Return [x, y] of the center of cell containing provided text 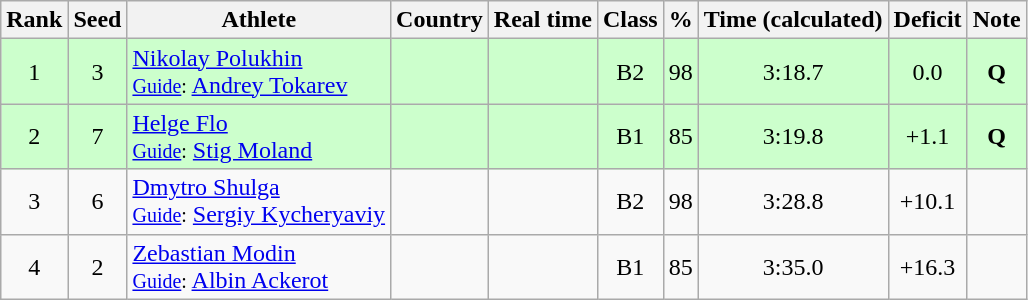
Dmytro ShulgaGuide: Sergiy Kycheryaviy [259, 202]
4 [34, 266]
3:28.8 [793, 202]
1 [34, 72]
+1.1 [928, 136]
7 [98, 136]
Real time [542, 20]
6 [98, 202]
3:35.0 [793, 266]
Helge FloGuide: Stig Moland [259, 136]
Seed [98, 20]
Zebastian ModinGuide: Albin Ackerot [259, 266]
Country [440, 20]
Rank [34, 20]
Deficit [928, 20]
+16.3 [928, 266]
+10.1 [928, 202]
Class [630, 20]
Athlete [259, 20]
Nikolay PolukhinGuide: Andrey Tokarev [259, 72]
3:18.7 [793, 72]
Note [996, 20]
3:19.8 [793, 136]
% [680, 20]
0.0 [928, 72]
Time (calculated) [793, 20]
